Output the [X, Y] coordinate of the center of the cell containing the given text.  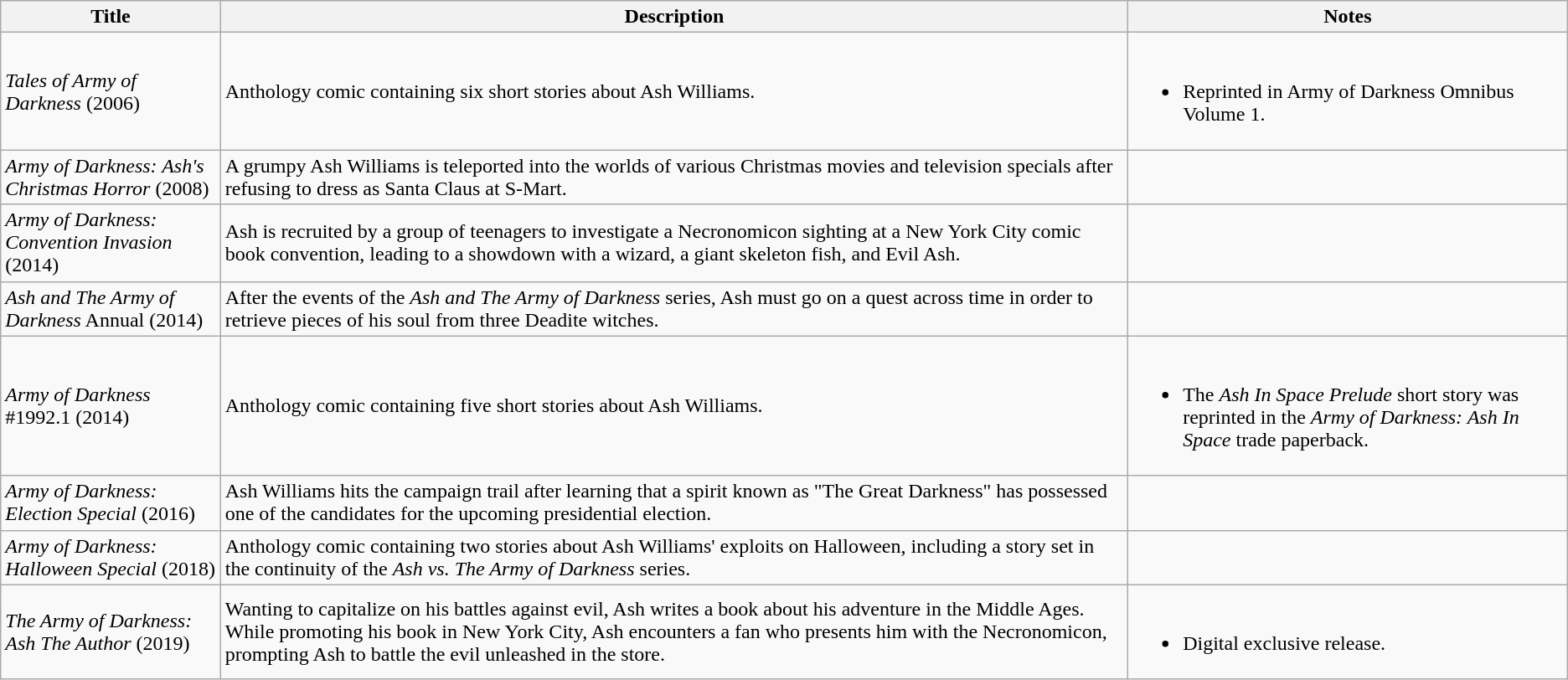
The Army of Darkness: Ash The Author (2019) [111, 631]
Army of Darkness: Ash's Christmas Horror (2008) [111, 178]
Army of Darkness: Halloween Special (2018) [111, 558]
Army of Darkness #1992.1 (2014) [111, 405]
Notes [1349, 17]
The Ash In Space Prelude short story was reprinted in the Army of Darkness: Ash In Space trade paperback. [1349, 405]
Reprinted in Army of Darkness Omnibus Volume 1. [1349, 91]
Ash and The Army of Darkness Annual (2014) [111, 308]
Anthology comic containing five short stories about Ash Williams. [673, 405]
Anthology comic containing six short stories about Ash Williams. [673, 91]
Army of Darkness: Convention Invasion (2014) [111, 243]
Title [111, 17]
Digital exclusive release. [1349, 631]
Tales of Army of Darkness (2006) [111, 91]
Army of Darkness: Election Special (2016) [111, 502]
Description [673, 17]
